Return the (x, y) coordinate for the center point of the cell that contains the specified text.  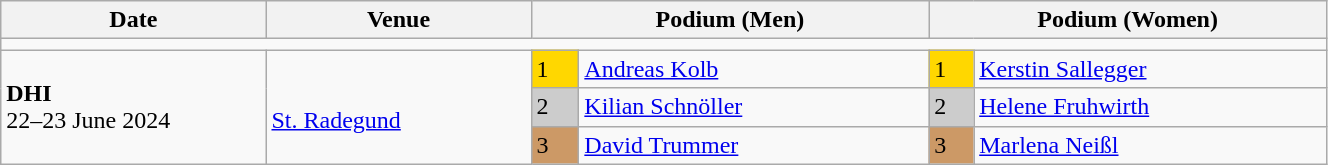
St. Radegund (398, 107)
Marlena Neißl (1150, 145)
Date (134, 20)
Andreas Kolb (754, 69)
Podium (Women) (1128, 20)
Venue (398, 20)
DHI 22–23 June 2024 (134, 107)
Kerstin Sallegger (1150, 69)
David Trummer (754, 145)
Podium (Men) (730, 20)
Helene Fruhwirth (1150, 107)
Kilian Schnöller (754, 107)
